From the cell containing the given text, extract its center point as (X, Y) coordinate. 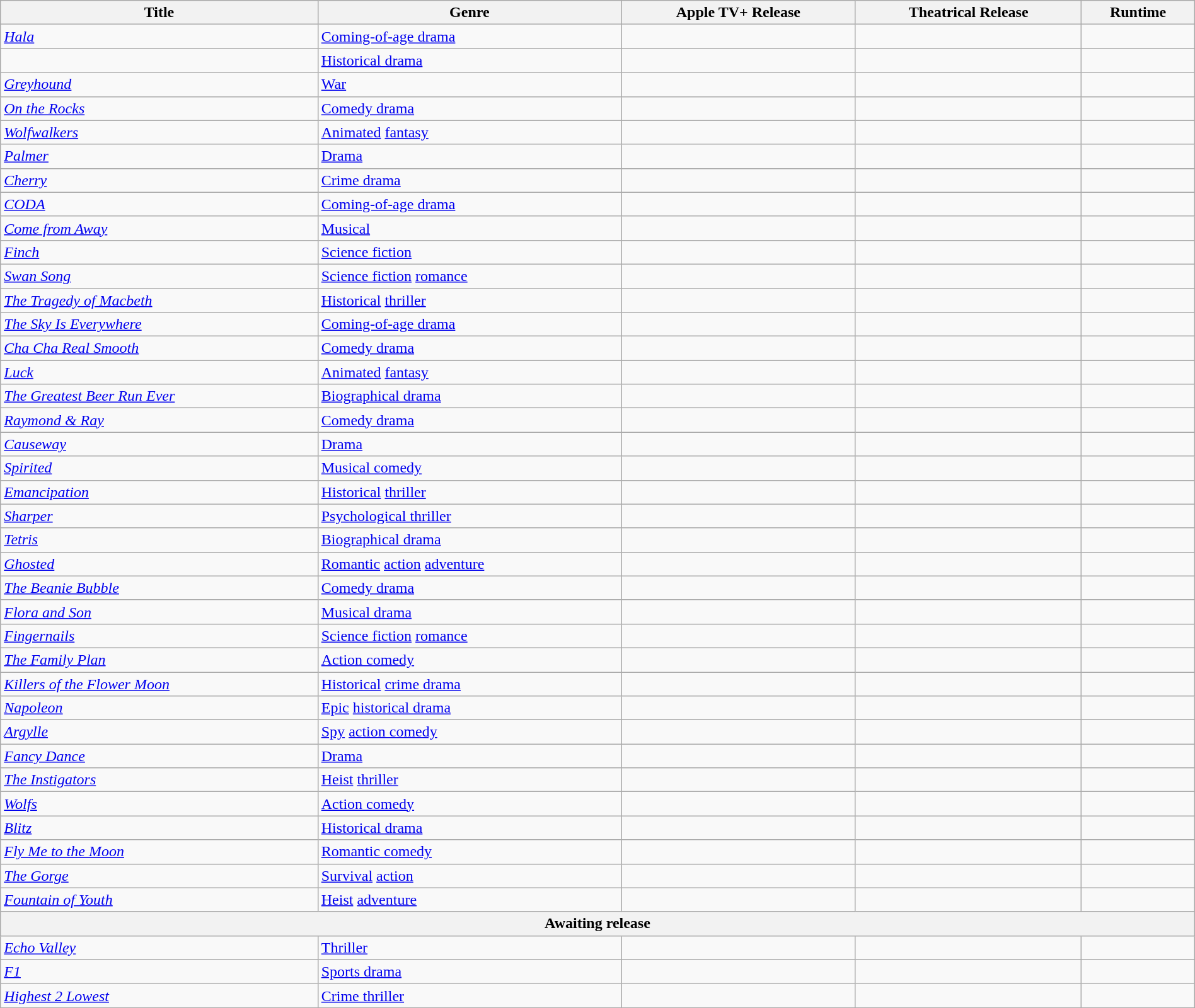
The Instigators (159, 780)
Crime thriller (469, 995)
Causeway (159, 444)
Survival action (469, 876)
Sports drama (469, 971)
Heist thriller (469, 780)
Blitz (159, 828)
Wolfs (159, 804)
Science fiction (469, 252)
Psychological thriller (469, 516)
Palmer (159, 156)
Musical (469, 228)
Fingernails (159, 636)
Wolfwalkers (159, 132)
War (469, 84)
Cha Cha Real Smooth (159, 348)
Napoleon (159, 708)
Killers of the Flower Moon (159, 684)
Romantic comedy (469, 852)
Sharper (159, 516)
Title (159, 13)
Runtime (1138, 13)
Come from Away (159, 228)
CODA (159, 204)
Flora and Son (159, 612)
Hala (159, 37)
Apple TV+ Release (739, 13)
Awaiting release (597, 924)
The Gorge (159, 876)
Musical comedy (469, 468)
The Sky Is Everywhere (159, 324)
Luck (159, 372)
Spy action comedy (469, 732)
Fountain of Youth (159, 900)
Heist adventure (469, 900)
Fly Me to the Moon (159, 852)
Romantic action adventure (469, 564)
Echo Valley (159, 948)
Cherry (159, 180)
Highest 2 Lowest (159, 995)
F1 (159, 971)
Emancipation (159, 492)
Swan Song (159, 276)
Genre (469, 13)
Tetris (159, 540)
The Beanie Bubble (159, 588)
Musical drama (469, 612)
Greyhound (159, 84)
On the Rocks (159, 108)
Epic historical drama (469, 708)
Raymond & Ray (159, 420)
Ghosted (159, 564)
Spirited (159, 468)
Crime drama (469, 180)
Argylle (159, 732)
Thriller (469, 948)
The Tragedy of Macbeth (159, 301)
Theatrical Release (968, 13)
Fancy Dance (159, 756)
The Greatest Beer Run Ever (159, 396)
Historical crime drama (469, 684)
The Family Plan (159, 660)
Finch (159, 252)
